Identify which cell holds the provided text, then report its (X, Y) central coordinate. 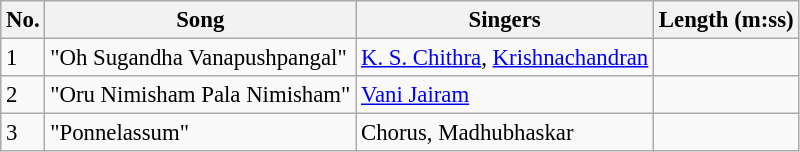
Chorus, Madhubhaskar (505, 133)
3 (23, 133)
1 (23, 58)
No. (23, 20)
"Oru Nimisham Pala Nimisham" (200, 95)
Length (m:ss) (726, 20)
K. S. Chithra, Krishnachandran (505, 58)
"Oh Sugandha Vanapushpangal" (200, 58)
"Ponnelassum" (200, 133)
Vani Jairam (505, 95)
2 (23, 95)
Singers (505, 20)
Song (200, 20)
